Extract the [X, Y] coordinate from the center of the cell holding the provided text.  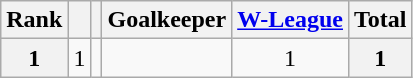
Goalkeeper [167, 20]
W-League [290, 20]
Rank [34, 20]
Total [381, 20]
